Find where the given text appears and provide that cell's center as (X, Y) coordinate. 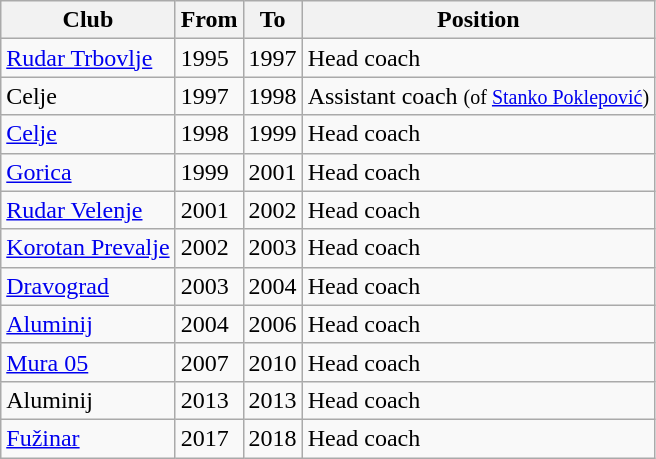
2007 (209, 362)
2018 (272, 438)
2010 (272, 362)
Assistant coach (of Stanko Poklepović) (478, 96)
Mura 05 (88, 362)
Gorica (88, 172)
Position (478, 20)
From (209, 20)
Club (88, 20)
2017 (209, 438)
Fužinar (88, 438)
1995 (209, 58)
Korotan Prevalje (88, 248)
Rudar Velenje (88, 210)
Rudar Trbovlje (88, 58)
Dravograd (88, 286)
2006 (272, 324)
To (272, 20)
